Output the [x, y] coordinate of the center of the cell containing the given text.  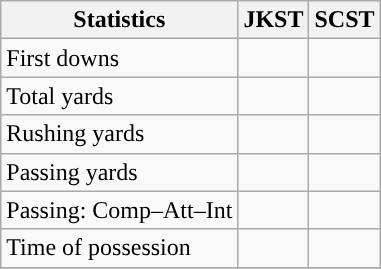
Total yards [120, 96]
Passing yards [120, 172]
First downs [120, 58]
Time of possession [120, 248]
JKST [274, 20]
Passing: Comp–Att–Int [120, 210]
Statistics [120, 20]
SCST [344, 20]
Rushing yards [120, 134]
